For the text-containing cell, return its midpoint in [X, Y] coordinate format. 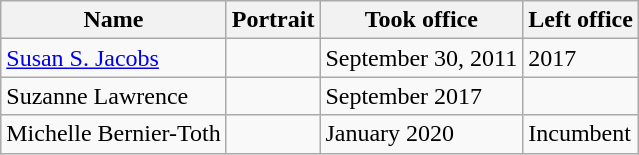
Name [114, 20]
Suzanne Lawrence [114, 96]
Portrait [273, 20]
January 2020 [422, 134]
Left office [581, 20]
2017 [581, 58]
September 2017 [422, 96]
Michelle Bernier-Toth [114, 134]
Took office [422, 20]
Incumbent [581, 134]
September 30, 2011 [422, 58]
Susan S. Jacobs [114, 58]
